Locate the cell with the specified text and output its (X, Y) center coordinate. 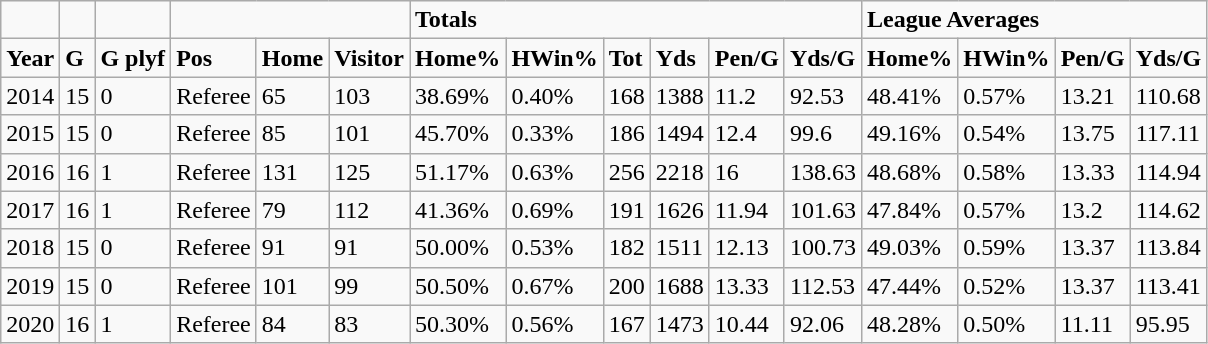
84 (292, 324)
2017 (30, 210)
103 (370, 96)
49.16% (909, 134)
Home (292, 58)
0.52% (1006, 286)
95.95 (1168, 324)
0.69% (554, 210)
G plyf (133, 58)
Year (30, 58)
Pos (214, 58)
1688 (680, 286)
0.50% (1006, 324)
112 (370, 210)
48.28% (909, 324)
50.50% (458, 286)
101.63 (822, 210)
99.6 (822, 134)
0.53% (554, 248)
12.13 (746, 248)
League Averages (1034, 20)
0.58% (1006, 172)
186 (626, 134)
10.44 (746, 324)
48.41% (909, 96)
1511 (680, 248)
83 (370, 324)
0.40% (554, 96)
110.68 (1168, 96)
47.84% (909, 210)
92.06 (822, 324)
2018 (30, 248)
2218 (680, 172)
Totals (636, 20)
2019 (30, 286)
92.53 (822, 96)
167 (626, 324)
13.2 (1092, 210)
47.44% (909, 286)
117.11 (1168, 134)
99 (370, 286)
0.33% (554, 134)
0.54% (1006, 134)
38.69% (458, 96)
256 (626, 172)
191 (626, 210)
138.63 (822, 172)
113.41 (1168, 286)
11.94 (746, 210)
200 (626, 286)
Tot (626, 58)
G (78, 58)
51.17% (458, 172)
49.03% (909, 248)
13.21 (1092, 96)
100.73 (822, 248)
41.36% (458, 210)
2015 (30, 134)
65 (292, 96)
11.2 (746, 96)
Visitor (370, 58)
0.56% (554, 324)
182 (626, 248)
79 (292, 210)
50.30% (458, 324)
0.59% (1006, 248)
2020 (30, 324)
12.4 (746, 134)
1473 (680, 324)
0.63% (554, 172)
114.62 (1168, 210)
13.75 (1092, 134)
2016 (30, 172)
131 (292, 172)
85 (292, 134)
2014 (30, 96)
0.67% (554, 286)
1388 (680, 96)
114.94 (1168, 172)
125 (370, 172)
113.84 (1168, 248)
1494 (680, 134)
45.70% (458, 134)
50.00% (458, 248)
1626 (680, 210)
48.68% (909, 172)
168 (626, 96)
Yds (680, 58)
112.53 (822, 286)
11.11 (1092, 324)
